Detect which cell encompasses the target text, then output its (X, Y) center coordinate. 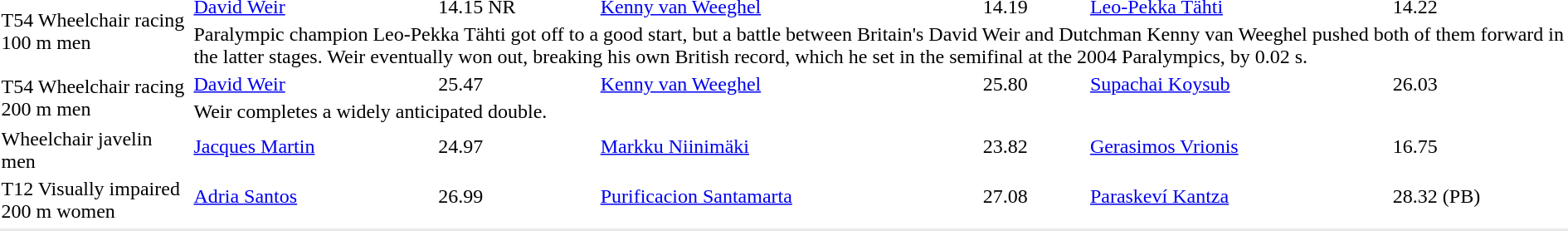
Purificacion Santamarta (789, 196)
David Weir (314, 84)
Adria Santos (314, 196)
24.97 (517, 146)
Jacques Martin (314, 146)
Markku Niinimäki (789, 146)
27.08 (1034, 196)
Gerasimos Vrionis (1239, 146)
16.75 (1480, 146)
Kenny van Weeghel (789, 84)
Supachai Koysub (1239, 84)
Wheelchair javelin men (95, 150)
T54 Wheelchair racing 200 m men (95, 98)
Paraskeví Kantza (1239, 196)
25.80 (1034, 84)
25.47 (517, 84)
Weir completes a widely anticipated double. (880, 111)
T12 Visually impaired 200 m women (95, 199)
26.99 (517, 196)
26.03 (1480, 84)
23.82 (1034, 146)
28.32 (PB) (1480, 196)
